From the cell containing the given text, extract its center point as (X, Y) coordinate. 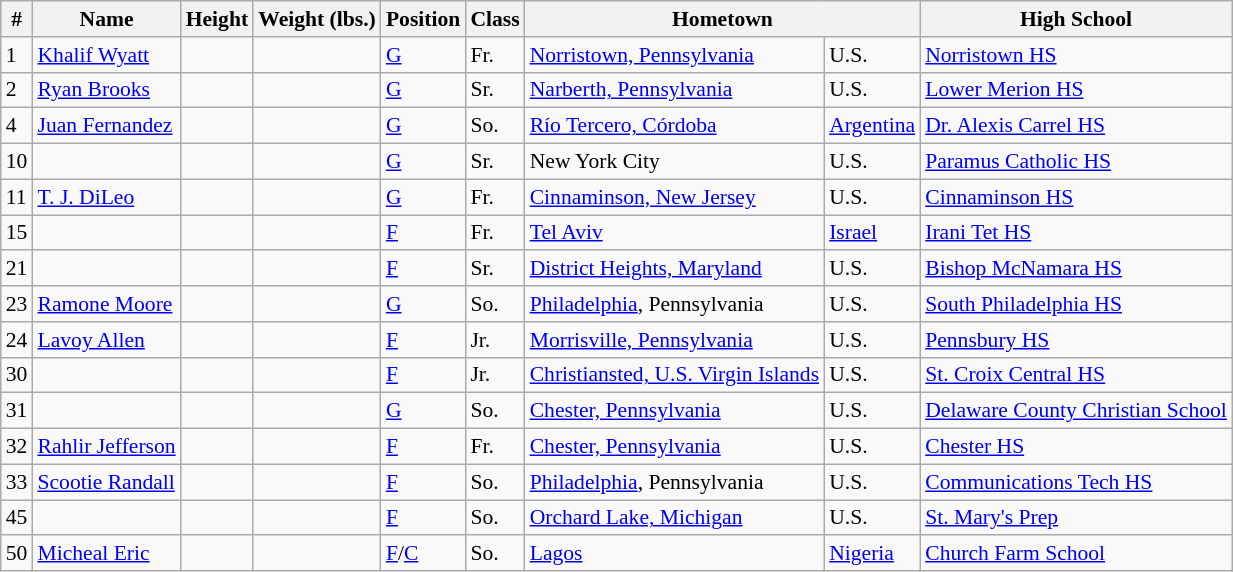
South Philadelphia HS (1076, 304)
Lagos (674, 554)
Class (494, 19)
Chester HS (1076, 447)
High School (1076, 19)
Nigeria (872, 554)
District Heights, Maryland (674, 269)
St. Mary's Prep (1076, 518)
Height (217, 19)
2 (17, 90)
33 (17, 482)
Lavoy Allen (106, 340)
50 (17, 554)
10 (17, 162)
31 (17, 411)
Orchard Lake, Michigan (674, 518)
Irani Tet HS (1076, 233)
Ryan Brooks (106, 90)
Hometown (723, 19)
Ramone Moore (106, 304)
4 (17, 126)
Dr. Alexis Carrel HS (1076, 126)
Cinnaminson, New Jersey (674, 197)
Morrisville, Pennsylvania (674, 340)
T. J. DiLeo (106, 197)
Communications Tech HS (1076, 482)
Weight (lbs.) (317, 19)
Argentina (872, 126)
11 (17, 197)
# (17, 19)
Bishop McNamara HS (1076, 269)
Church Farm School (1076, 554)
Pennsbury HS (1076, 340)
Israel (872, 233)
21 (17, 269)
Río Tercero, Córdoba (674, 126)
Juan Fernandez (106, 126)
Lower Merion HS (1076, 90)
St. Croix Central HS (1076, 375)
Christiansted, U.S. Virgin Islands (674, 375)
Tel Aviv (674, 233)
Rahlir Jefferson (106, 447)
Norristown, Pennsylvania (674, 55)
30 (17, 375)
Cinnaminson HS (1076, 197)
45 (17, 518)
24 (17, 340)
F/C (423, 554)
Micheal Eric (106, 554)
Khalif Wyatt (106, 55)
Position (423, 19)
Narberth, Pennsylvania (674, 90)
1 (17, 55)
15 (17, 233)
Scootie Randall (106, 482)
Norristown HS (1076, 55)
32 (17, 447)
Name (106, 19)
23 (17, 304)
Delaware County Christian School (1076, 411)
Paramus Catholic HS (1076, 162)
New York City (674, 162)
